Search for the cell housing the specified text and yield its [X, Y] center coordinate. 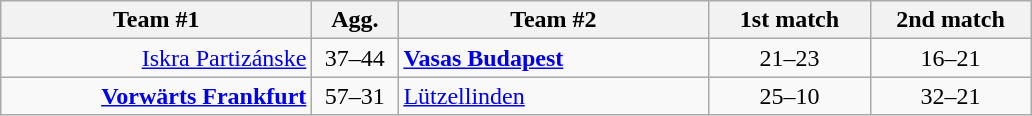
32–21 [950, 96]
21–23 [790, 58]
1st match [790, 20]
Team #2 [554, 20]
37–44 [355, 58]
Vasas Budapest [554, 58]
16–21 [950, 58]
Team #1 [156, 20]
25–10 [790, 96]
2nd match [950, 20]
Agg. [355, 20]
57–31 [355, 96]
Vorwärts Frankfurt [156, 96]
Iskra Partizánske [156, 58]
Lützellinden [554, 96]
